Extract the [X, Y] coordinate from the center of the cell holding the provided text.  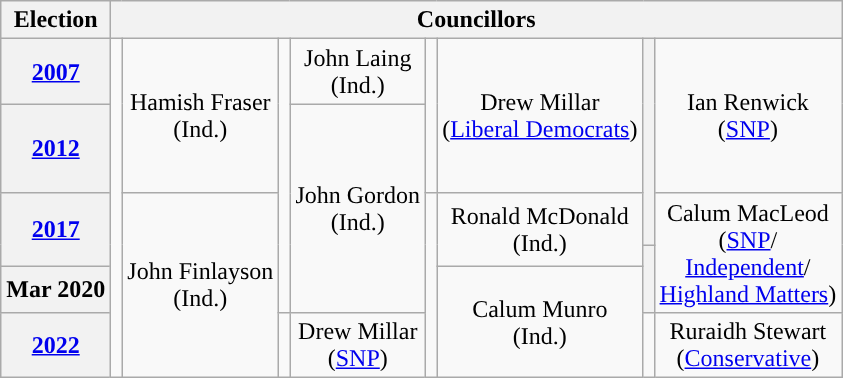
Election [56, 20]
Hamish Fraser(Ind.) [200, 116]
Councillors [476, 20]
Calum Munro(Ind.) [540, 322]
Drew Millar(Liberal Democrats) [540, 116]
John Laing(Ind.) [358, 72]
Drew Millar(SNP) [358, 344]
2007 [56, 72]
2012 [56, 149]
John Finlayson(Ind.) [200, 285]
John Gordon(Ind.) [358, 208]
Calum MacLeod (SNP/Independent/Highland Matters) [748, 252]
2022 [56, 344]
Ruraidh Stewart(Conservative) [748, 344]
Ian Renwick(SNP) [748, 116]
Mar 2020 [56, 289]
Ronald McDonald(Ind.) [540, 230]
2017 [56, 230]
